Scan for the cell matching the given text and deliver its (x, y) coordinate at center. 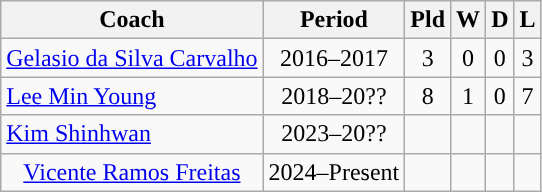
1 (468, 96)
Pld (428, 20)
W (468, 20)
L (528, 20)
Period (334, 20)
Vicente Ramos Freitas (132, 172)
Kim Shinhwan (132, 134)
Coach (132, 20)
7 (528, 96)
Lee Min Young (132, 96)
D (500, 20)
2016–2017 (334, 58)
8 (428, 96)
2018–20?? (334, 96)
2023–20?? (334, 134)
2024–Present (334, 172)
Gelasio da Silva Carvalho (132, 58)
